Scan for the cell matching the given text and deliver its (x, y) coordinate at center. 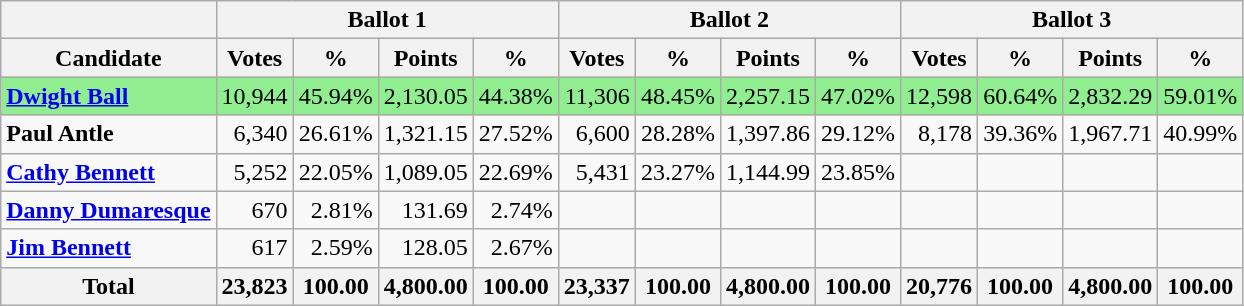
1,397.86 (768, 134)
44.38% (516, 96)
11,306 (596, 96)
23.27% (678, 172)
29.12% (858, 134)
22.05% (336, 172)
8,178 (940, 134)
6,340 (254, 134)
670 (254, 210)
Paul Antle (108, 134)
23,337 (596, 286)
48.45% (678, 96)
Jim Bennett (108, 248)
23,823 (254, 286)
59.01% (1200, 96)
617 (254, 248)
1,321.15 (426, 134)
131.69 (426, 210)
2.67% (516, 248)
26.61% (336, 134)
10,944 (254, 96)
Ballot 3 (1072, 20)
2.74% (516, 210)
Cathy Bennett (108, 172)
2,257.15 (768, 96)
Ballot 2 (729, 20)
Danny Dumaresque (108, 210)
2.81% (336, 210)
2.59% (336, 248)
22.69% (516, 172)
Ballot 1 (387, 20)
2,130.05 (426, 96)
28.28% (678, 134)
45.94% (336, 96)
20,776 (940, 286)
1,144.99 (768, 172)
1,089.05 (426, 172)
2,832.29 (1110, 96)
Dwight Ball (108, 96)
1,967.71 (1110, 134)
60.64% (1020, 96)
47.02% (858, 96)
5,252 (254, 172)
128.05 (426, 248)
Total (108, 286)
6,600 (596, 134)
5,431 (596, 172)
Candidate (108, 58)
40.99% (1200, 134)
27.52% (516, 134)
23.85% (858, 172)
39.36% (1020, 134)
12,598 (940, 96)
